Determine the [X, Y] coordinate at the center of the cell enclosing the given text.  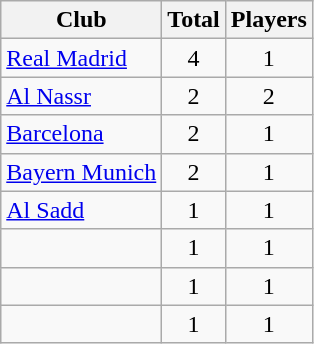
Bayern Munich [82, 172]
Club [82, 20]
Total [194, 20]
Al Sadd [82, 210]
Players [268, 20]
Real Madrid [82, 58]
Al Nassr [82, 96]
Barcelona [82, 134]
4 [194, 58]
